Capture the cell that displays the provided text and extract its (X, Y) central coordinate. 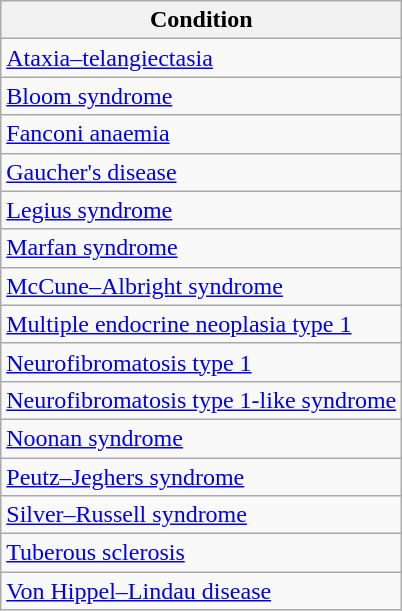
Silver–Russell syndrome (202, 515)
Condition (202, 20)
Fanconi anaemia (202, 134)
McCune–Albright syndrome (202, 286)
Bloom syndrome (202, 96)
Neurofibromatosis type 1 (202, 362)
Ataxia–telangiectasia (202, 58)
Marfan syndrome (202, 248)
Noonan syndrome (202, 438)
Gaucher's disease (202, 172)
Neurofibromatosis type 1-like syndrome (202, 400)
Multiple endocrine neoplasia type 1 (202, 324)
Legius syndrome (202, 210)
Tuberous sclerosis (202, 553)
Peutz–Jeghers syndrome (202, 477)
Von Hippel–Lindau disease (202, 591)
